Determine the [x, y] coordinate at the center of the cell enclosing the given text.  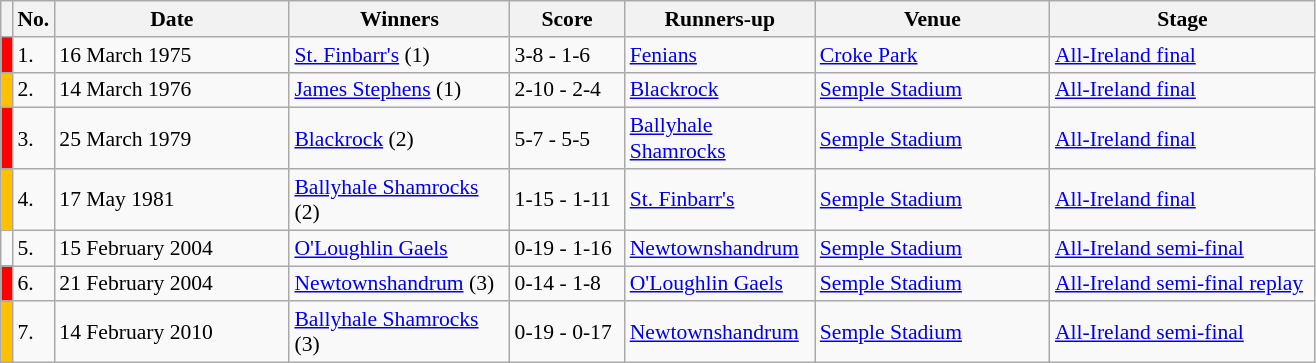
Blackrock [720, 90]
Croke Park [932, 55]
Newtownshandrum (3) [399, 284]
3-8 - 1-6 [568, 55]
1. [33, 55]
Runners-up [720, 19]
No. [33, 19]
Stage [1182, 19]
5-7 - 5-5 [568, 138]
Winners [399, 19]
Blackrock (2) [399, 138]
1-15 - 1-11 [568, 200]
Ballyhale Shamrocks (2) [399, 200]
3. [33, 138]
Ballyhale Shamrocks [720, 138]
All-Ireland semi-final replay [1182, 284]
4. [33, 200]
St. Finbarr's (1) [399, 55]
6. [33, 284]
0-19 - 1-16 [568, 248]
14 March 1976 [172, 90]
0-19 - 0-17 [568, 332]
2-10 - 2-4 [568, 90]
St. Finbarr's [720, 200]
Fenians [720, 55]
Date [172, 19]
James Stephens (1) [399, 90]
25 March 1979 [172, 138]
7. [33, 332]
15 February 2004 [172, 248]
2. [33, 90]
5. [33, 248]
Ballyhale Shamrocks (3) [399, 332]
16 March 1975 [172, 55]
Venue [932, 19]
0-14 - 1-8 [568, 284]
Score [568, 19]
17 May 1981 [172, 200]
14 February 2010 [172, 332]
21 February 2004 [172, 284]
